Detect which cell encompasses the target text, then output its [X, Y] center coordinate. 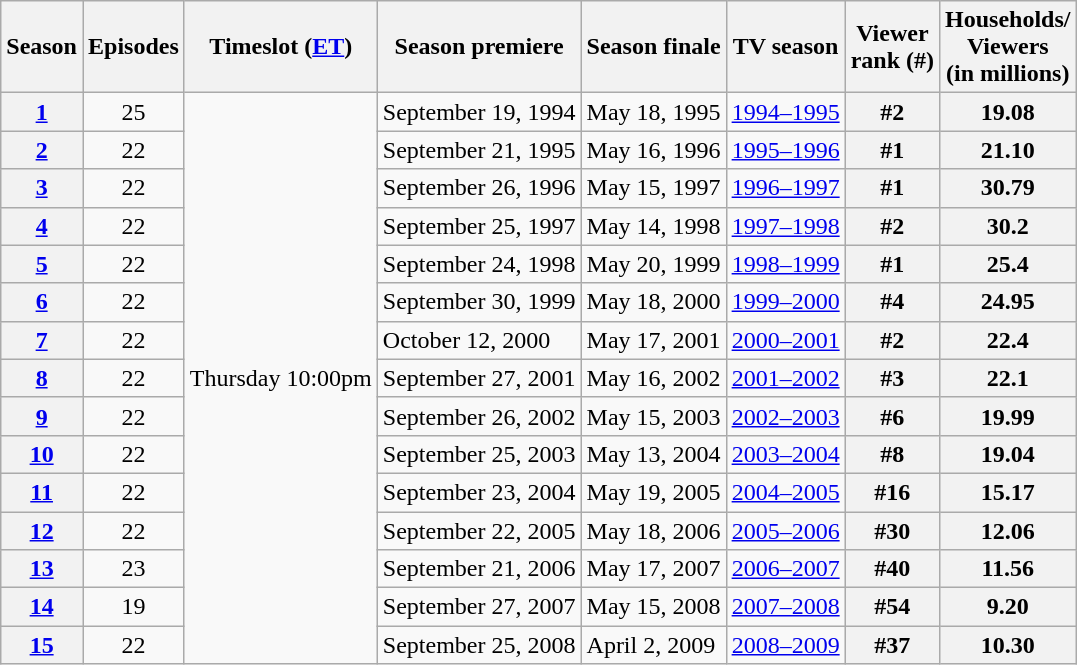
September 22, 2005 [479, 531]
9 [42, 416]
April 2, 2009 [654, 645]
21.10 [1008, 150]
2007–2008 [786, 607]
September 23, 2004 [479, 492]
1 [42, 112]
10 [42, 454]
4 [42, 226]
#40 [892, 569]
25.4 [1008, 264]
September 26, 2002 [479, 416]
#30 [892, 531]
May 17, 2001 [654, 340]
Season finale [654, 47]
September 25, 2008 [479, 645]
11.56 [1008, 569]
1999–2000 [786, 302]
30.2 [1008, 226]
September 25, 1997 [479, 226]
September 25, 2003 [479, 454]
2006–2007 [786, 569]
Timeslot (ET) [280, 47]
May 18, 2000 [654, 302]
19.99 [1008, 416]
Season [42, 47]
1994–1995 [786, 112]
3 [42, 188]
May 16, 2002 [654, 378]
September 21, 1995 [479, 150]
2005–2006 [786, 531]
2008–2009 [786, 645]
Viewerrank (#) [892, 47]
#54 [892, 607]
May 19, 2005 [654, 492]
14 [42, 607]
May 15, 1997 [654, 188]
19.04 [1008, 454]
22.4 [1008, 340]
19 [133, 607]
Season premiere [479, 47]
5 [42, 264]
1996–1997 [786, 188]
12.06 [1008, 531]
1998–1999 [786, 264]
2003–2004 [786, 454]
September 26, 1996 [479, 188]
15 [42, 645]
May 13, 2004 [654, 454]
September 24, 1998 [479, 264]
May 16, 1996 [654, 150]
10.30 [1008, 645]
8 [42, 378]
24.95 [1008, 302]
7 [42, 340]
11 [42, 492]
2004–2005 [786, 492]
May 15, 2003 [654, 416]
May 18, 1995 [654, 112]
October 12, 2000 [479, 340]
May 18, 2006 [654, 531]
23 [133, 569]
2002–2003 [786, 416]
#4 [892, 302]
TV season [786, 47]
22.1 [1008, 378]
#8 [892, 454]
September 19, 1994 [479, 112]
2001–2002 [786, 378]
Episodes [133, 47]
May 14, 1998 [654, 226]
#37 [892, 645]
Thursday 10:00pm [280, 378]
September 21, 2006 [479, 569]
September 27, 2007 [479, 607]
September 27, 2001 [479, 378]
1995–1996 [786, 150]
#6 [892, 416]
1997–1998 [786, 226]
13 [42, 569]
15.17 [1008, 492]
September 30, 1999 [479, 302]
#16 [892, 492]
6 [42, 302]
12 [42, 531]
May 17, 2007 [654, 569]
19.08 [1008, 112]
30.79 [1008, 188]
9.20 [1008, 607]
25 [133, 112]
2 [42, 150]
May 15, 2008 [654, 607]
#3 [892, 378]
May 20, 1999 [654, 264]
2000–2001 [786, 340]
Households/Viewers(in millions) [1008, 47]
